Scan for the cell matching the given text and deliver its (X, Y) coordinate at center. 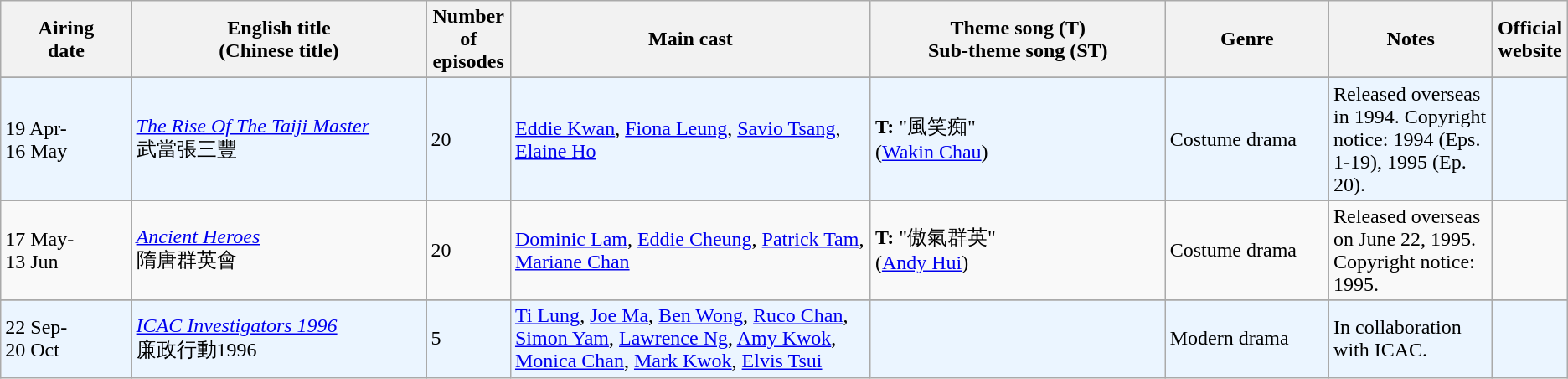
22 Sep- 20 Oct (66, 339)
Ancient Heroes 隋唐群英會 (279, 250)
5 (469, 339)
Theme song (T) Sub-theme song (ST) (1018, 39)
Notes (1411, 39)
In collaboration with ICAC. (1411, 339)
Eddie Kwan, Fiona Leung, Savio Tsang, Elaine Ho (690, 139)
ICAC Investigators 1996 廉政行動1996 (279, 339)
Released overseas in 1994. Copyright notice: 1994 (Eps. 1-19), 1995 (Ep. 20). (1411, 139)
Ti Lung, Joe Ma, Ben Wong, Ruco Chan, Simon Yam, Lawrence Ng, Amy Kwok, Monica Chan, Mark Kwok, Elvis Tsui (690, 339)
T: "風笑痴" (Wakin Chau) (1018, 139)
Official website (1529, 39)
Airingdate (66, 39)
17 May- 13 Jun (66, 250)
Main cast (690, 39)
Released overseas on June 22, 1995. Copyright notice: 1995. (1411, 250)
The Rise Of The Taiji Master 武當張三豐 (279, 139)
Genre (1246, 39)
Modern drama (1246, 339)
T: "傲氣群英" (Andy Hui) (1018, 250)
19 Apr- 16 May (66, 139)
Number of episodes (469, 39)
Dominic Lam, Eddie Cheung, Patrick Tam, Mariane Chan (690, 250)
English title (Chinese title) (279, 39)
